Return (X, Y) of the center of cell containing provided text 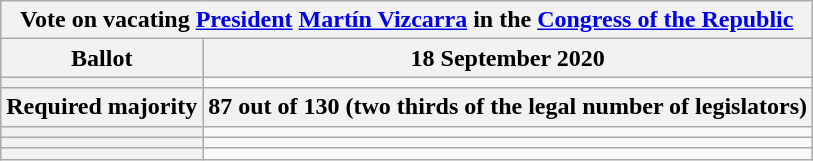
Ballot (102, 58)
Required majority (102, 107)
18 September 2020 (508, 58)
Vote on vacating President Martín Vizcarra in the Congress of the Republic (407, 20)
87 out of 130 (two thirds of the legal number of legislators) (508, 107)
